Pinpoint the cell where the given text exists, returning its [X, Y] midpoint coordinate. 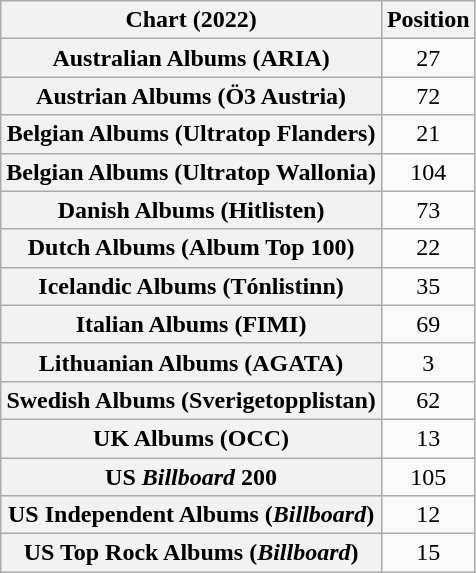
13 [428, 438]
Lithuanian Albums (AGATA) [192, 362]
104 [428, 172]
Danish Albums (Hitlisten) [192, 210]
62 [428, 400]
US Independent Albums (Billboard) [192, 515]
Chart (2022) [192, 20]
21 [428, 134]
Swedish Albums (Sverigetopplistan) [192, 400]
69 [428, 324]
35 [428, 286]
72 [428, 96]
3 [428, 362]
27 [428, 58]
105 [428, 477]
Austrian Albums (Ö3 Austria) [192, 96]
73 [428, 210]
Belgian Albums (Ultratop Flanders) [192, 134]
Belgian Albums (Ultratop Wallonia) [192, 172]
Position [428, 20]
15 [428, 553]
12 [428, 515]
Icelandic Albums (Tónlistinn) [192, 286]
22 [428, 248]
Italian Albums (FIMI) [192, 324]
Dutch Albums (Album Top 100) [192, 248]
UK Albums (OCC) [192, 438]
US Billboard 200 [192, 477]
US Top Rock Albums (Billboard) [192, 553]
Australian Albums (ARIA) [192, 58]
